From the cell containing the given text, extract its center point as [x, y] coordinate. 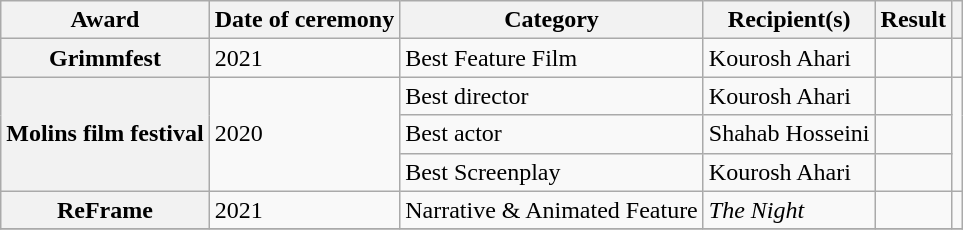
Molins film festival [105, 134]
Best actor [552, 134]
Best Screenplay [552, 172]
Date of ceremony [304, 20]
Best Feature Film [552, 58]
Award [105, 20]
ReFrame [105, 210]
The Night [789, 210]
Result [913, 20]
Shahab Hosseini [789, 134]
Best director [552, 96]
Category [552, 20]
Narrative & Animated Feature [552, 210]
Recipient(s) [789, 20]
Grimmfest [105, 58]
2020 [304, 134]
